Output the (x, y) coordinate of the center of the cell containing the given text.  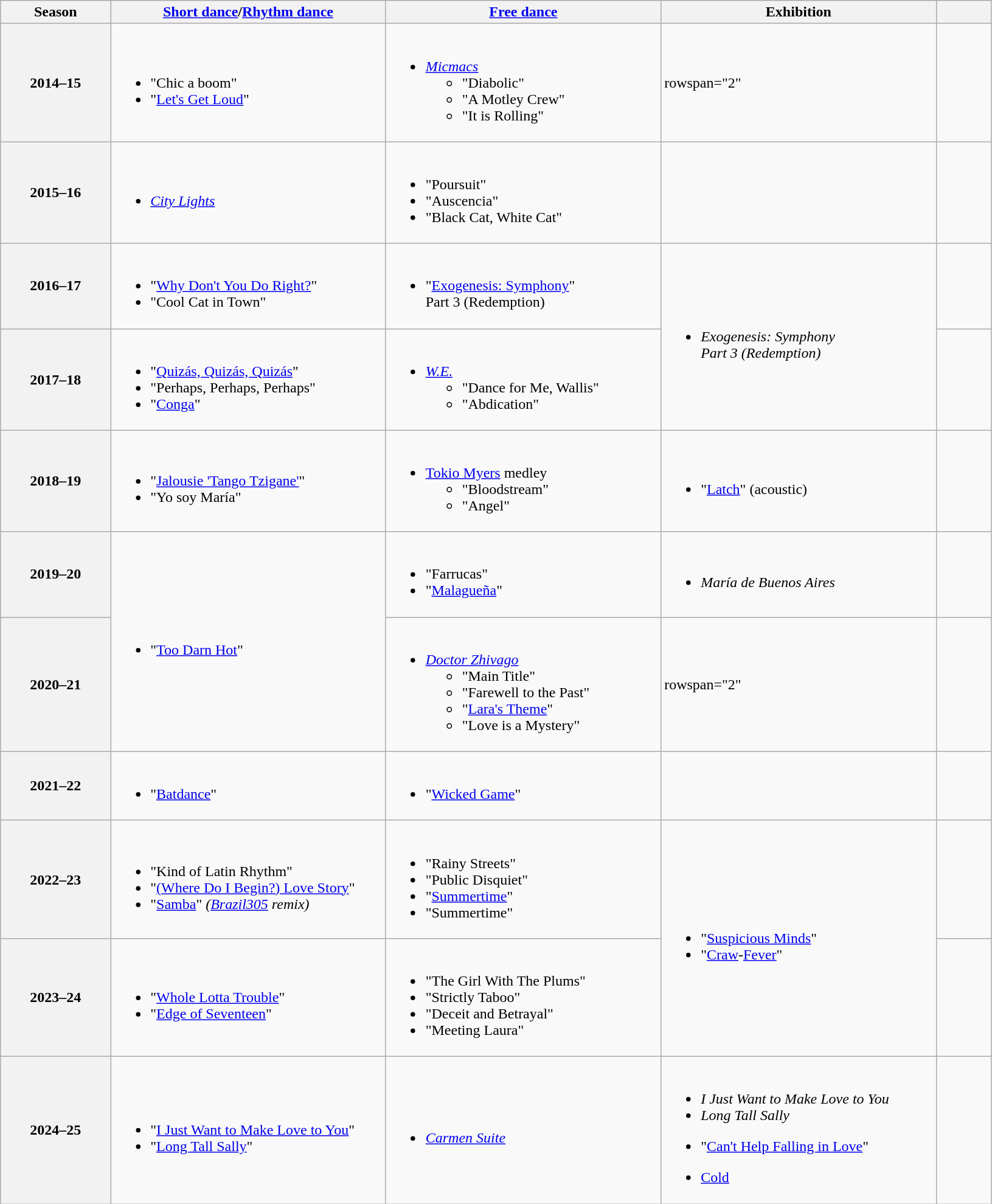
2019–20 (56, 574)
"Batdance" (248, 786)
"Suspicious Minds""Craw-Fever" (799, 938)
Free dance (523, 12)
2015–16 (56, 192)
2023–24 (56, 997)
"Poursuit""Auscencia""Black Cat, White Cat" (523, 192)
"Too Darn Hot" (248, 641)
2017–18 (56, 380)
Tokio Myers medley"Bloodstream""Angel" (523, 481)
"Wicked Game" (523, 786)
"Exogenesis: Symphony"Part 3 (Redemption) (523, 286)
2024–25 (56, 1130)
2020–21 (56, 684)
Exhibition (799, 12)
2022–23 (56, 879)
"I Just Want to Make Love to You""Long Tall Sally" (248, 1130)
"Jalousie 'Tango Tzigane'" "Yo soy María" (248, 481)
"Why Don't You Do Right?" "Cool Cat in Town" (248, 286)
2016–17 (56, 286)
"Whole Lotta Trouble""Edge of Seventeen" (248, 997)
"Quizás, Quizás, Quizás" "Perhaps, Perhaps, Perhaps" "Conga" (248, 380)
"The Girl With The Plums""Strictly Taboo""Deceit and Betrayal""Meeting Laura" (523, 997)
Exogenesis: Symphony Part 3 (Redemption) (799, 337)
Micmacs"Diabolic""A Motley Crew""It is Rolling" (523, 83)
2018–19 (56, 481)
I Just Want to Make Love to YouLong Tall Sally"Can't Help Falling in Love"Cold (799, 1130)
2021–22 (56, 786)
"Rainy Streets""Public Disquiet""Summertime""Summertime" (523, 879)
City Lights (248, 192)
"Latch" (acoustic) (799, 481)
"Farrucas""Malagueña" (523, 574)
Carmen Suite (523, 1130)
Season (56, 12)
Short dance/Rhythm dance (248, 12)
W.E."Dance for Me, Wallis""Abdication" (523, 380)
"Kind of Latin Rhythm" "(Where Do I Begin?) Love Story" "Samba" (Brazil305 remix) (248, 879)
María de Buenos Aires (799, 574)
2014–15 (56, 83)
Doctor Zhivago"Main Title" "Farewell to the Past""Lara's Theme""Love is a Mystery" (523, 684)
"Chic a boom" "Let's Get Loud" (248, 83)
